Provide the [x, y] coordinate of the cell's center where the given text is located.  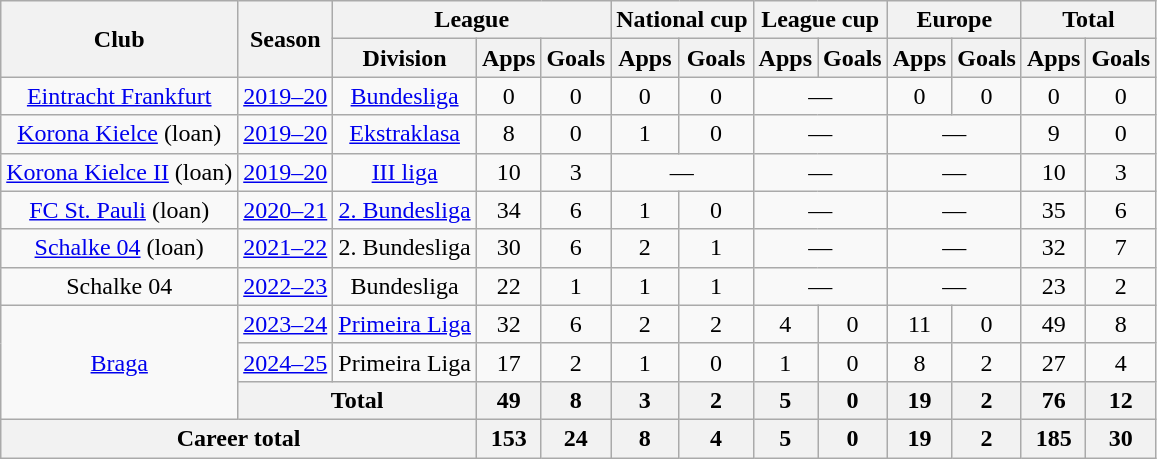
35 [1053, 210]
22 [508, 286]
National cup [682, 20]
153 [508, 438]
12 [1121, 400]
Schalke 04 (loan) [120, 248]
24 [576, 438]
27 [1053, 362]
Korona Kielce II (loan) [120, 172]
34 [508, 210]
9 [1053, 134]
76 [1053, 400]
17 [508, 362]
Career total [239, 438]
11 [919, 324]
Division [405, 58]
Korona Kielce (loan) [120, 134]
23 [1053, 286]
Season [286, 39]
League [472, 20]
7 [1121, 248]
League cup [820, 20]
2023–24 [286, 324]
2024–25 [286, 362]
2020–21 [286, 210]
Europe [954, 20]
185 [1053, 438]
Schalke 04 [120, 286]
III liga [405, 172]
Ekstraklasa [405, 134]
FC St. Pauli (loan) [120, 210]
2021–22 [286, 248]
2022–23 [286, 286]
Braga [120, 362]
Eintracht Frankfurt [120, 96]
Club [120, 39]
